Provide the (X, Y) coordinate of the cell's center where the given text is located.  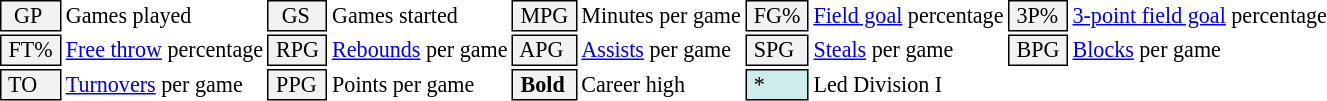
Rebounds per game (420, 50)
3P% (1038, 16)
Steals per game (908, 50)
APG (544, 50)
Led Division I (908, 85)
Turnovers per game (164, 85)
FG% (777, 16)
MPG (544, 16)
RPG (298, 50)
Bold (544, 85)
Assists per game (661, 50)
FT% (30, 50)
BPG (1038, 50)
PPG (298, 85)
GP (30, 16)
TO (30, 85)
Minutes per game (661, 16)
Points per game (420, 85)
Career high (661, 85)
* (777, 85)
SPG (777, 50)
Field goal percentage (908, 16)
Free throw percentage (164, 50)
Games played (164, 16)
GS (298, 16)
Games started (420, 16)
